Provide the [X, Y] coordinate of the cell's center where the given text is located.  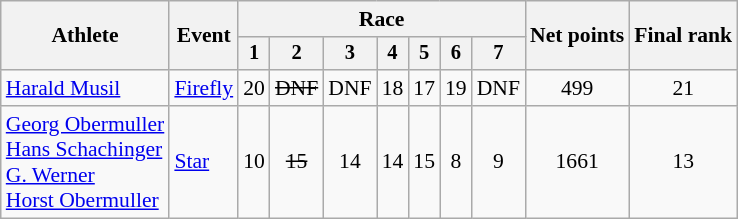
Event [204, 36]
Firefly [204, 88]
7 [498, 54]
17 [424, 88]
Harald Musil [86, 88]
18 [393, 88]
6 [456, 54]
499 [577, 88]
2 [296, 54]
4 [393, 54]
Final rank [683, 36]
Race [382, 19]
1 [254, 54]
Star [204, 162]
13 [683, 162]
19 [456, 88]
21 [683, 88]
Net points [577, 36]
20 [254, 88]
Georg ObermullerHans SchachingerG. WernerHorst Obermuller [86, 162]
10 [254, 162]
Athlete [86, 36]
1661 [577, 162]
3 [350, 54]
9 [498, 162]
5 [424, 54]
8 [456, 162]
